Extract the (X, Y) coordinate from the center of the cell holding the provided text.  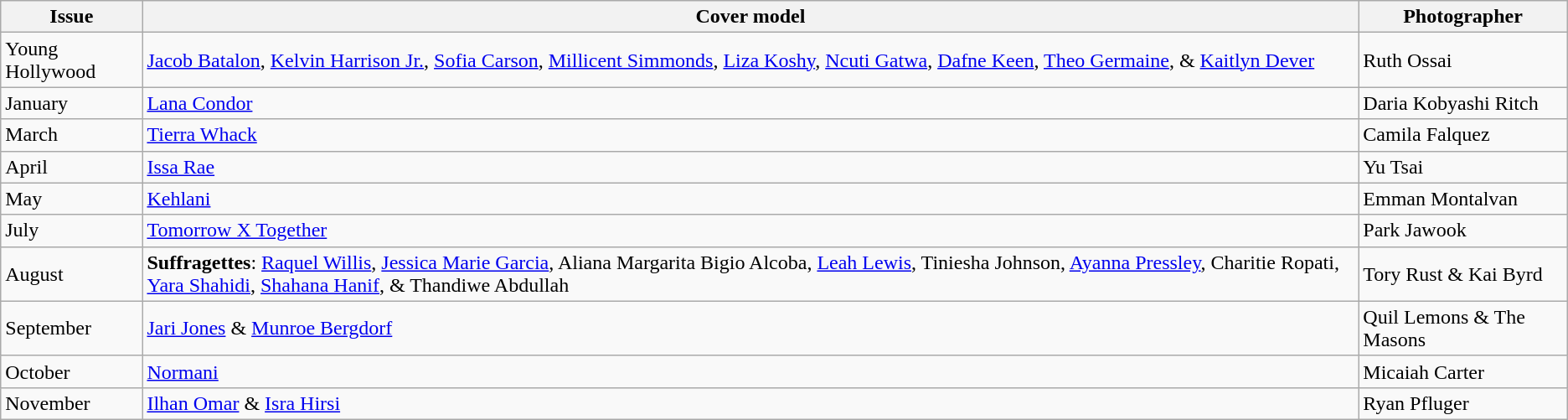
Jari Jones & Munroe Bergdorf (750, 329)
Park Jawook (1462, 231)
October (72, 371)
Tory Rust & Kai Byrd (1462, 273)
Ilhan Omar & Isra Hirsi (750, 403)
Quil Lemons & The Masons (1462, 329)
January (72, 103)
Tierra Whack (750, 135)
Lana Condor (750, 103)
Cover model (750, 17)
August (72, 273)
Normani (750, 371)
March (72, 135)
Daria Kobyashi Ritch (1462, 103)
Ryan Pfluger (1462, 403)
Camila Falquez (1462, 135)
May (72, 199)
Young Hollywood (72, 60)
Kehlani (750, 199)
July (72, 231)
Issa Rae (750, 167)
Jacob Batalon, Kelvin Harrison Jr., Sofia Carson, Millicent Simmonds, Liza Koshy, Ncuti Gatwa, Dafne Keen, Theo Germaine, & Kaitlyn Dever (750, 60)
Photographer (1462, 17)
April (72, 167)
Tomorrow X Together (750, 231)
Yu Tsai (1462, 167)
November (72, 403)
Ruth Ossai (1462, 60)
September (72, 329)
Emman Montalvan (1462, 199)
Micaiah Carter (1462, 371)
Issue (72, 17)
